Locate the cell with the specified text and output its [x, y] center coordinate. 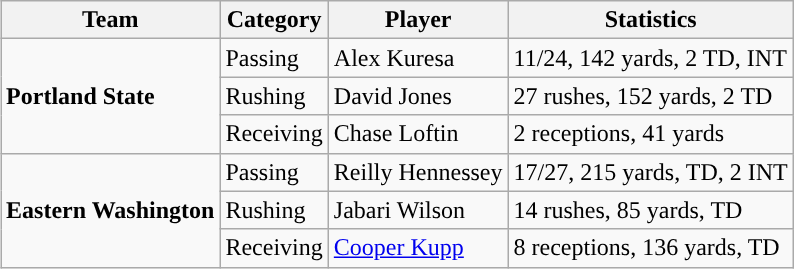
Alex Kuresa [418, 58]
27 rushes, 152 yards, 2 TD [650, 96]
Category [274, 20]
Team [110, 20]
Player [418, 20]
2 receptions, 41 yards [650, 134]
Jabari Wilson [418, 210]
17/27, 215 yards, TD, 2 INT [650, 172]
David Jones [418, 96]
14 rushes, 85 yards, TD [650, 210]
Reilly Hennessey [418, 172]
8 receptions, 136 yards, TD [650, 248]
Eastern Washington [110, 210]
Chase Loftin [418, 134]
Cooper Kupp [418, 248]
Statistics [650, 20]
Portland State [110, 96]
11/24, 142 yards, 2 TD, INT [650, 58]
